Identify which cell holds the provided text, then report its [X, Y] central coordinate. 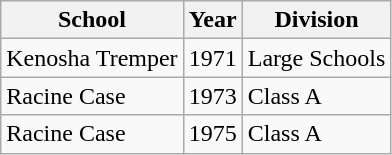
Division [316, 20]
School [92, 20]
1973 [212, 96]
1971 [212, 58]
Large Schools [316, 58]
Year [212, 20]
Kenosha Tremper [92, 58]
1975 [212, 134]
